From the cell containing the given text, extract its center point as [x, y] coordinate. 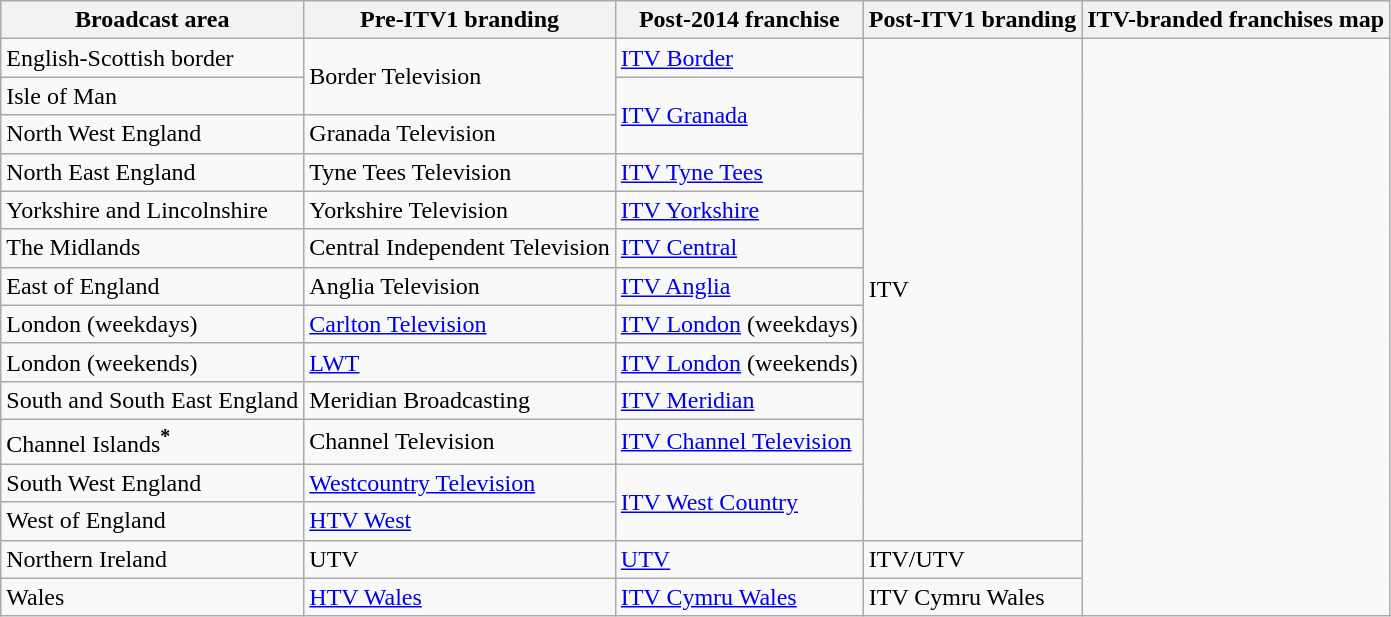
ITV Tyne Tees [739, 172]
The Midlands [152, 248]
Yorkshire Television [460, 210]
ITV Anglia [739, 286]
Anglia Television [460, 286]
West of England [152, 521]
Yorkshire and Lincolnshire [152, 210]
East of England [152, 286]
HTV West [460, 521]
Post-2014 franchise [739, 20]
Border Television [460, 77]
London (weekends) [152, 362]
ITV Border [739, 58]
ITV Yorkshire [739, 210]
ITV/UTV [972, 559]
Central Independent Television [460, 248]
London (weekdays) [152, 324]
ITV Granada [739, 115]
North West England [152, 134]
Isle of Man [152, 96]
Westcountry Television [460, 483]
Northern Ireland [152, 559]
ITV [972, 290]
English-Scottish border [152, 58]
Channel Islands* [152, 442]
Pre-ITV1 branding [460, 20]
ITV West Country [739, 502]
ITV-branded franchises map [1236, 20]
Tyne Tees Television [460, 172]
ITV Channel Television [739, 442]
ITV London (weekends) [739, 362]
Wales [152, 597]
Carlton Television [460, 324]
South and South East England [152, 400]
HTV Wales [460, 597]
North East England [152, 172]
LWT [460, 362]
Broadcast area [152, 20]
Meridian Broadcasting [460, 400]
Granada Television [460, 134]
Channel Television [460, 442]
South West England [152, 483]
Post-ITV1 branding [972, 20]
ITV London (weekdays) [739, 324]
ITV Central [739, 248]
ITV Meridian [739, 400]
